Detect which cell encompasses the target text, then output its (x, y) center coordinate. 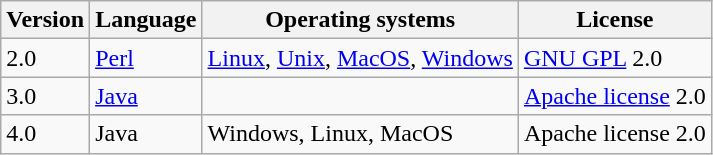
Version (46, 20)
Perl (146, 58)
License (614, 20)
2.0 (46, 58)
Windows, Linux, MacOS (360, 134)
3.0 (46, 96)
4.0 (46, 134)
Linux, Unix, MacOS, Windows (360, 58)
Language (146, 20)
GNU GPL 2.0 (614, 58)
Operating systems (360, 20)
